Return (x, y) of the center of cell containing provided text 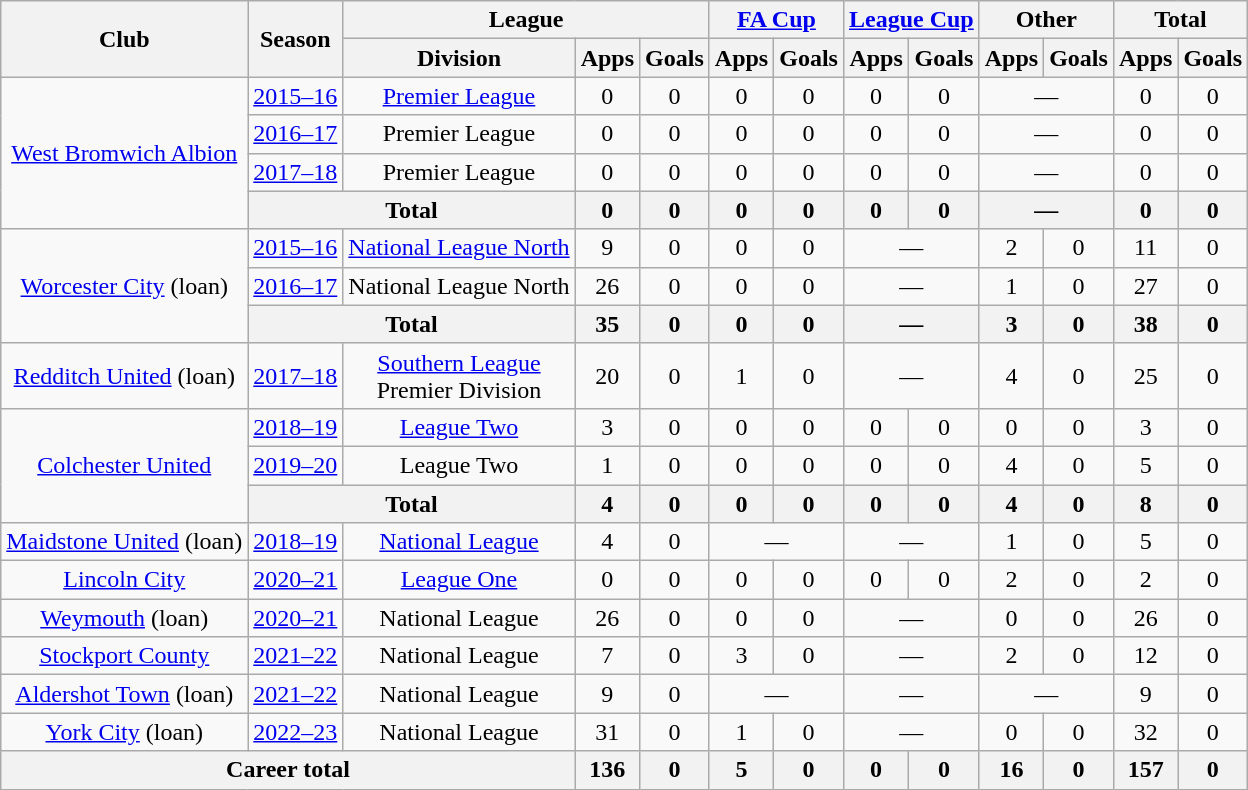
League One (459, 580)
38 (1145, 324)
FA Cup (776, 20)
32 (1145, 732)
Redditch United (loan) (124, 376)
Club (124, 39)
Colchester United (124, 465)
11 (1145, 248)
157 (1145, 770)
Other (1046, 20)
Stockport County (124, 656)
12 (1145, 656)
Weymouth (loan) (124, 618)
York City (loan) (124, 732)
16 (1011, 770)
35 (607, 324)
2019–20 (296, 465)
27 (1145, 286)
31 (607, 732)
2022–23 (296, 732)
Division (459, 58)
8 (1145, 503)
25 (1145, 376)
136 (607, 770)
Career total (288, 770)
7 (607, 656)
League Cup (911, 20)
Maidstone United (loan) (124, 542)
Aldershot Town (loan) (124, 694)
League (526, 20)
Season (296, 39)
20 (607, 376)
Lincoln City (124, 580)
Southern LeaguePremier Division (459, 376)
Worcester City (loan) (124, 286)
West Bromwich Albion (124, 153)
